Pinpoint the cell where the given text exists, returning its (X, Y) midpoint coordinate. 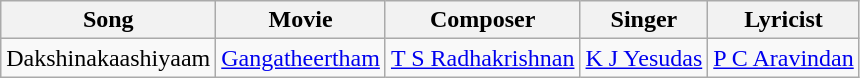
K J Yesudas (644, 58)
Gangatheertham (301, 58)
Composer (482, 20)
P C Aravindan (784, 58)
Lyricist (784, 20)
Singer (644, 20)
Dakshinakaashiyaam (108, 58)
Song (108, 20)
Movie (301, 20)
T S Radhakrishnan (482, 58)
